Identify which cell holds the provided text, then report its (x, y) central coordinate. 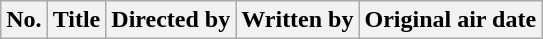
Directed by (171, 20)
Written by (298, 20)
Original air date (450, 20)
Title (76, 20)
No. (24, 20)
